Determine the [X, Y] coordinate at the center of the cell enclosing the given text.  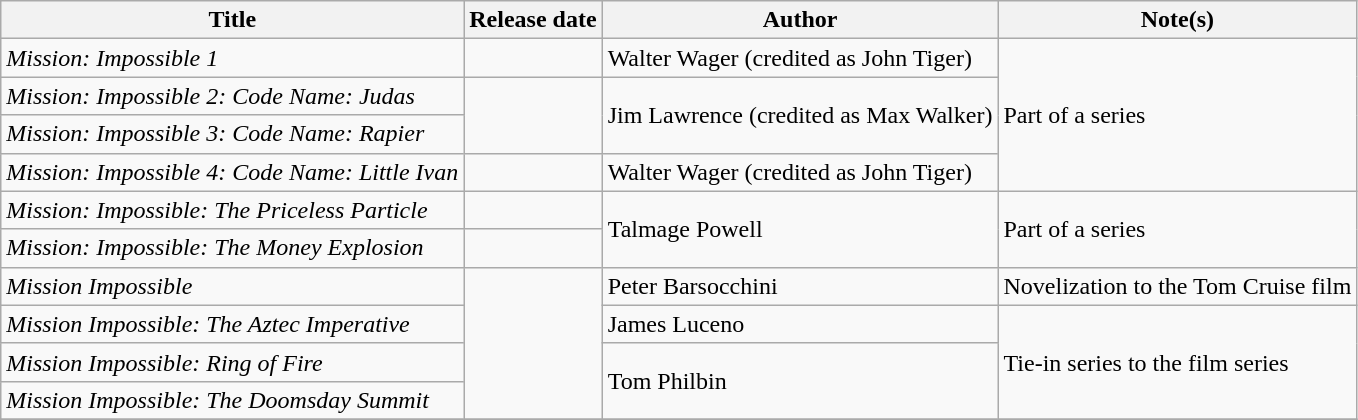
Mission Impossible [232, 286]
Mission Impossible: The Aztec Imperative [232, 324]
James Luceno [800, 324]
Mission: Impossible: The Priceless Particle [232, 210]
Tom Philbin [800, 381]
Novelization to the Tom Cruise film [1178, 286]
Mission Impossible: Ring of Fire [232, 362]
Mission Impossible: The Doomsday Summit [232, 400]
Author [800, 20]
Peter Barsocchini [800, 286]
Mission: Impossible 2: Code Name: Judas [232, 96]
Note(s) [1178, 20]
Talmage Powell [800, 229]
Release date [533, 20]
Mission: Impossible 4: Code Name: Little Ivan [232, 172]
Tie-in series to the film series [1178, 362]
Mission: Impossible 3: Code Name: Rapier [232, 134]
Title [232, 20]
Jim Lawrence (credited as Max Walker) [800, 115]
Mission: Impossible 1 [232, 58]
Mission: Impossible: The Money Explosion [232, 248]
